For the text-containing cell, return its midpoint in (x, y) coordinate format. 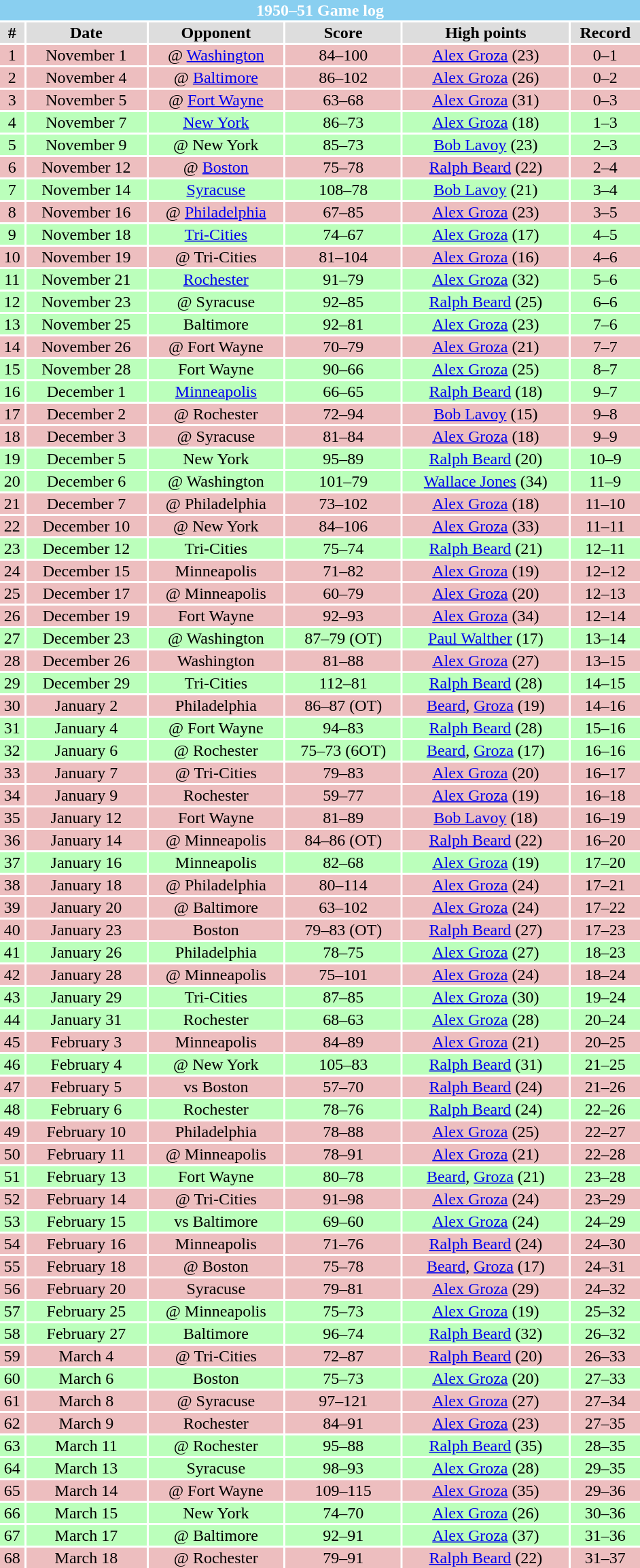
36 (12, 840)
8–7 (605, 369)
November 1 (87, 55)
16–20 (605, 840)
72–87 (343, 1356)
November 25 (87, 324)
96–74 (343, 1334)
13–15 (605, 661)
84–106 (343, 526)
Ralph Beard (18) (486, 391)
February 11 (87, 1154)
22 (12, 526)
84–86 (OT) (343, 840)
March 8 (87, 1401)
December 29 (87, 683)
18–23 (605, 952)
57–70 (343, 1087)
November 9 (87, 145)
68–63 (343, 1020)
63 (12, 1446)
November 28 (87, 369)
3–4 (605, 190)
December 3 (87, 436)
32 (12, 750)
78–88 (343, 1132)
November 21 (87, 279)
81–104 (343, 257)
92–93 (343, 616)
9–8 (605, 414)
February 14 (87, 1199)
4 (12, 122)
November 5 (87, 100)
15 (12, 369)
January 6 (87, 750)
February 25 (87, 1311)
12 (12, 302)
72–94 (343, 414)
18 (12, 436)
65 (12, 1491)
81–84 (343, 436)
Ralph Beard (27) (486, 930)
2 (12, 77)
13–14 (605, 638)
Wallace Jones (34) (486, 481)
21–25 (605, 1064)
80–78 (343, 1177)
78–75 (343, 952)
19 (12, 459)
58 (12, 1334)
57 (12, 1311)
79–83 (343, 773)
62 (12, 1423)
59 (12, 1356)
73–102 (343, 504)
43 (12, 997)
November 14 (87, 190)
11 (12, 279)
Bob Lavoy (15) (486, 414)
95–89 (343, 459)
17 (12, 414)
Alex Groza (17) (486, 234)
November 4 (87, 77)
16–17 (605, 773)
55 (12, 1266)
71–76 (343, 1244)
February 6 (87, 1109)
Ralph Beard (21) (486, 548)
10–9 (605, 459)
16–19 (605, 818)
28 (12, 661)
94–83 (343, 728)
10 (12, 257)
January 29 (87, 997)
75–74 (343, 548)
30–36 (605, 1513)
Alex Groza (37) (486, 1535)
38 (12, 885)
January 23 (87, 930)
8 (12, 212)
January 4 (87, 728)
March 6 (87, 1378)
January 26 (87, 952)
March 17 (87, 1535)
January 9 (87, 795)
33 (12, 773)
47 (12, 1087)
December 2 (87, 414)
6–6 (605, 302)
45 (12, 1042)
44 (12, 1020)
January 7 (87, 773)
87–85 (343, 997)
53 (12, 1221)
81–88 (343, 661)
January 20 (87, 907)
56 (12, 1289)
December 7 (87, 504)
Beard, Groza (19) (486, 705)
79–91 (343, 1558)
December 12 (87, 548)
12–11 (605, 548)
46 (12, 1064)
84–100 (343, 55)
84–89 (343, 1042)
# (12, 33)
78–76 (343, 1109)
79–81 (343, 1289)
1950–51 Game log (320, 10)
31–36 (605, 1535)
20 (12, 481)
Paul Walther (17) (486, 638)
95–88 (343, 1446)
Date (87, 33)
92–91 (343, 1535)
Opponent (216, 33)
98–93 (343, 1468)
0–2 (605, 77)
Ralph Beard (25) (486, 302)
February 5 (87, 1087)
61 (12, 1401)
31–37 (605, 1558)
2–3 (605, 145)
28–35 (605, 1446)
December 26 (87, 661)
3 (12, 100)
11–9 (605, 481)
February 13 (87, 1177)
29 (12, 683)
48 (12, 1109)
20–25 (605, 1042)
January 18 (87, 885)
26–32 (605, 1334)
14 (12, 347)
Ralph Beard (32) (486, 1334)
101–79 (343, 481)
40 (12, 930)
27–34 (605, 1401)
21–26 (605, 1087)
21 (12, 504)
January 14 (87, 840)
109–115 (343, 1491)
4–6 (605, 257)
12–13 (605, 593)
37 (12, 863)
Score (343, 33)
29–35 (605, 1468)
Alex Groza (29) (486, 1289)
6 (12, 167)
86–73 (343, 122)
66 (12, 1513)
Ralph Beard (35) (486, 1446)
24 (12, 571)
17–21 (605, 885)
87–79 (OT) (343, 638)
24–29 (605, 1221)
112–81 (343, 683)
3–5 (605, 212)
November 26 (87, 347)
November 16 (87, 212)
February 10 (87, 1132)
12–12 (605, 571)
24–31 (605, 1266)
26 (12, 616)
9–9 (605, 436)
February 15 (87, 1221)
Ralph Beard (31) (486, 1064)
54 (12, 1244)
November 19 (87, 257)
23–28 (605, 1177)
69–60 (343, 1221)
November 7 (87, 122)
vs Boston (216, 1087)
39 (12, 907)
4–5 (605, 234)
November 12 (87, 167)
March 14 (87, 1491)
17–20 (605, 863)
High points (486, 33)
January 16 (87, 863)
January 2 (87, 705)
42 (12, 975)
December 10 (87, 526)
16 (12, 391)
12–14 (605, 616)
Alex Groza (30) (486, 997)
25–32 (605, 1311)
December 15 (87, 571)
50 (12, 1154)
27–35 (605, 1423)
Alex Groza (35) (486, 1491)
17–23 (605, 930)
2–4 (605, 167)
Alex Groza (31) (486, 100)
74–70 (343, 1513)
14–15 (605, 683)
79–83 (OT) (343, 930)
Bob Lavoy (23) (486, 145)
59–77 (343, 795)
Beard, Groza (21) (486, 1177)
Alex Groza (16) (486, 257)
14–16 (605, 705)
27 (12, 638)
December 5 (87, 459)
31 (12, 728)
March 4 (87, 1356)
Bob Lavoy (21) (486, 190)
0–3 (605, 100)
18–24 (605, 975)
December 23 (87, 638)
29–36 (605, 1491)
67–85 (343, 212)
February 4 (87, 1064)
64 (12, 1468)
92–85 (343, 302)
13 (12, 324)
16–18 (605, 795)
11–10 (605, 504)
52 (12, 1199)
20–24 (605, 1020)
25 (12, 593)
75–73 (6OT) (343, 750)
5–6 (605, 279)
49 (12, 1132)
February 16 (87, 1244)
March 13 (87, 1468)
November 18 (87, 234)
March 9 (87, 1423)
23–29 (605, 1199)
23 (12, 548)
24–32 (605, 1289)
February 27 (87, 1334)
1–3 (605, 122)
5 (12, 145)
34 (12, 795)
67 (12, 1535)
February 18 (87, 1266)
Bob Lavoy (18) (486, 818)
86–102 (343, 77)
February 3 (87, 1042)
81–89 (343, 818)
7–7 (605, 347)
63–102 (343, 907)
11–11 (605, 526)
1 (12, 55)
92–81 (343, 324)
66–65 (343, 391)
March 11 (87, 1446)
60 (12, 1378)
0–1 (605, 55)
84–91 (343, 1423)
January 31 (87, 1020)
27–33 (605, 1378)
9–7 (605, 391)
86–87 (OT) (343, 705)
Alex Groza (33) (486, 526)
22–26 (605, 1109)
85–73 (343, 145)
7–6 (605, 324)
41 (12, 952)
70–79 (343, 347)
71–82 (343, 571)
December 1 (87, 391)
January 28 (87, 975)
December 6 (87, 481)
75–101 (343, 975)
7 (12, 190)
February 20 (87, 1289)
24–30 (605, 1244)
March 18 (87, 1558)
78–91 (343, 1154)
97–121 (343, 1401)
35 (12, 818)
15–16 (605, 728)
82–68 (343, 863)
51 (12, 1177)
105–83 (343, 1064)
74–67 (343, 234)
63–68 (343, 100)
January 12 (87, 818)
Alex Groza (34) (486, 616)
30 (12, 705)
Alex Groza (32) (486, 279)
Record (605, 33)
22–28 (605, 1154)
26–33 (605, 1356)
19–24 (605, 997)
March 15 (87, 1513)
91–98 (343, 1199)
Washington (216, 661)
60–79 (343, 593)
80–114 (343, 885)
91–79 (343, 279)
90–66 (343, 369)
November 23 (87, 302)
68 (12, 1558)
vs Baltimore (216, 1221)
9 (12, 234)
108–78 (343, 190)
December 17 (87, 593)
December 19 (87, 616)
22–27 (605, 1132)
16–16 (605, 750)
17–22 (605, 907)
